Identify which cell holds the provided text, then report its [X, Y] central coordinate. 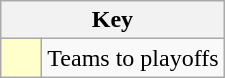
Teams to playoffs [133, 58]
Key [112, 20]
